Locate the cell with the specified text and output its [x, y] center coordinate. 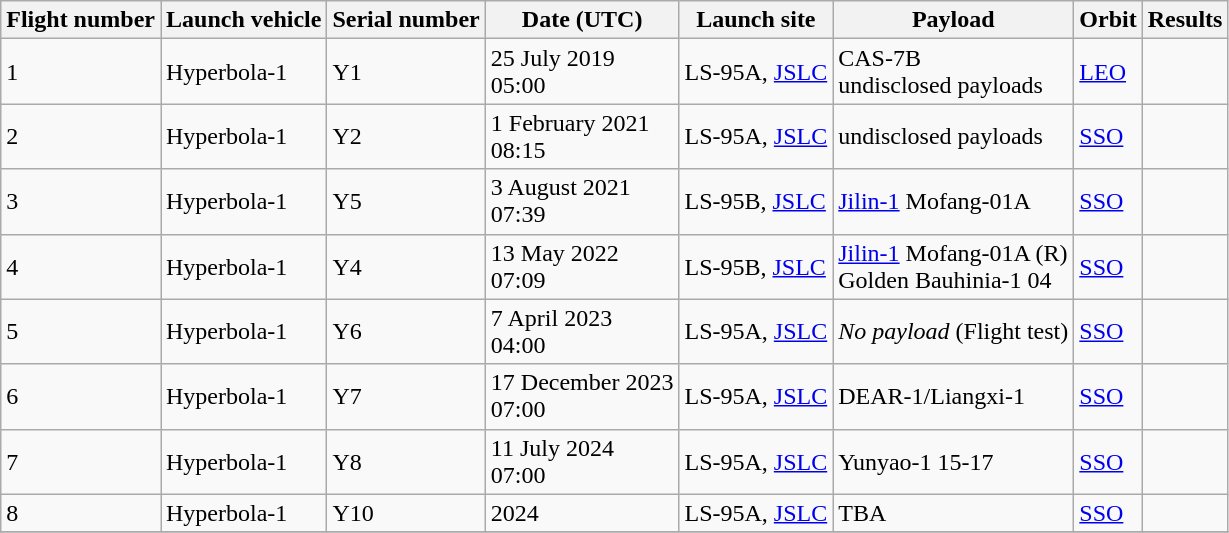
1 February 202108:15 [582, 136]
Launch vehicle [243, 20]
Y6 [406, 332]
Y2 [406, 136]
Payload [954, 20]
undisclosed payloads [954, 136]
7 [81, 462]
Y1 [406, 72]
11 July 202407:00 [582, 462]
25 July 201905:00 [582, 72]
2024 [582, 513]
Y7 [406, 396]
Serial number [406, 20]
8 [81, 513]
No payload (Flight test) [954, 332]
5 [81, 332]
Date (UTC) [582, 20]
3 [81, 202]
6 [81, 396]
Y8 [406, 462]
Y4 [406, 266]
2 [81, 136]
CAS-7Bundisclosed payloads [954, 72]
7 April 202304:00 [582, 332]
17 December 202307:00 [582, 396]
Launch site [756, 20]
Jilin-1 Mofang-01A [954, 202]
Flight number [81, 20]
TBA [954, 513]
13 May 202207:09 [582, 266]
Jilin-1 Mofang-01A (R)Golden Bauhinia-1 04 [954, 266]
Yunyao-1 15-17 [954, 462]
Orbit [1108, 20]
LEO [1108, 72]
1 [81, 72]
Y5 [406, 202]
Results [1185, 20]
4 [81, 266]
DEAR-1/Liangxi-1 [954, 396]
Y10 [406, 513]
3 August 202107:39 [582, 202]
